Provide the (x, y) coordinate of the cell's center where the given text is located.  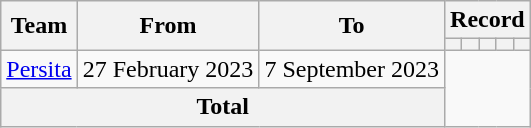
Team (39, 26)
Record (488, 20)
Persita (39, 69)
To (352, 26)
From (168, 26)
Total (223, 107)
27 February 2023 (168, 69)
7 September 2023 (352, 69)
